Capture the cell that displays the provided text and extract its [x, y] central coordinate. 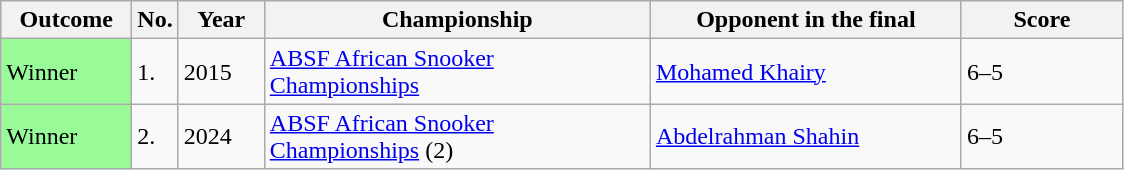
No. [155, 20]
2. [155, 136]
Score [1042, 20]
2024 [221, 136]
Abdelrahman Shahin [806, 136]
ABSF African Snooker Championships [457, 72]
Year [221, 20]
1. [155, 72]
Opponent in the final [806, 20]
Outcome [66, 20]
2015 [221, 72]
ABSF African Snooker Championships (2) [457, 136]
Mohamed Khairy [806, 72]
Championship [457, 20]
